Return the (X, Y) coordinate for the center point of the cell that contains the specified text.  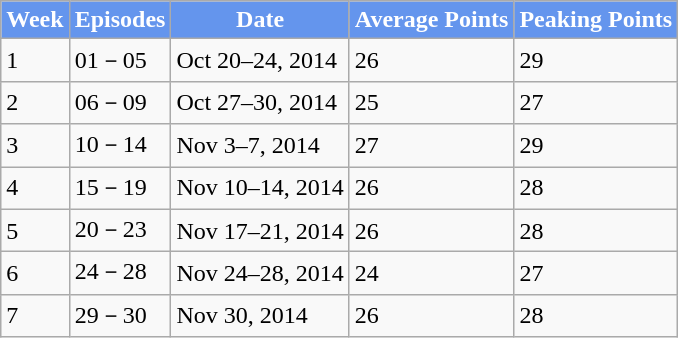
7 (35, 316)
Nov 24–28, 2014 (260, 274)
Date (260, 20)
Nov 3–7, 2014 (260, 146)
Episodes (120, 20)
Oct 20–24, 2014 (260, 60)
4 (35, 188)
Week (35, 20)
01－05 (120, 60)
25 (432, 102)
24－28 (120, 274)
3 (35, 146)
10－14 (120, 146)
5 (35, 230)
Nov 17–21, 2014 (260, 230)
15－19 (120, 188)
Nov 10–14, 2014 (260, 188)
2 (35, 102)
Peaking Points (596, 20)
24 (432, 274)
06－09 (120, 102)
29－30 (120, 316)
20－23 (120, 230)
1 (35, 60)
Nov 30, 2014 (260, 316)
Oct 27–30, 2014 (260, 102)
6 (35, 274)
Average Points (432, 20)
